Output the [X, Y] coordinate of the center of the cell containing the given text.  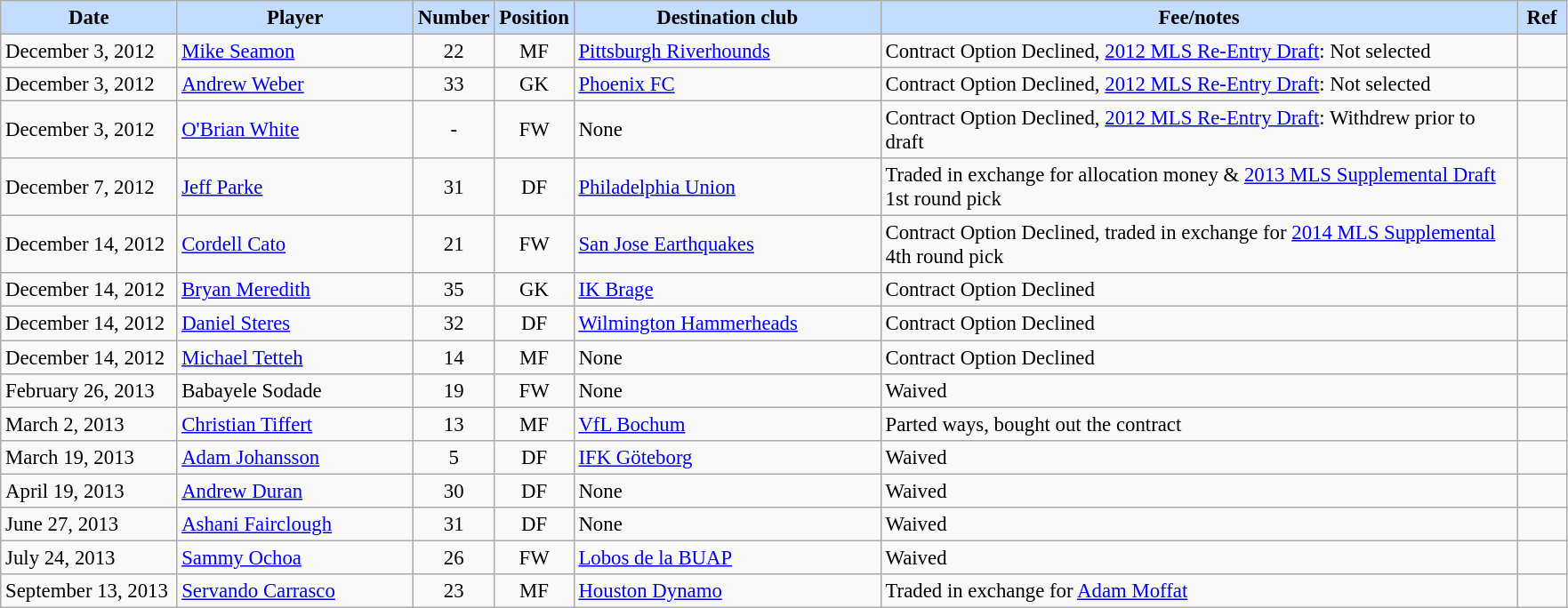
Pittsburgh Riverhounds [728, 52]
21 [454, 245]
Number [454, 18]
Contract Option Declined, traded in exchange for 2014 MLS Supplemental 4th round pick [1199, 245]
- [454, 130]
19 [454, 390]
Phoenix FC [728, 84]
14 [454, 357]
30 [454, 491]
June 27, 2013 [89, 524]
Traded in exchange for Adam Moffat [1199, 591]
Jeff Parke [295, 187]
13 [454, 424]
32 [454, 324]
IFK Göteborg [728, 457]
23 [454, 591]
March 2, 2013 [89, 424]
Andrew Weber [295, 84]
Bryan Meredith [295, 291]
Date [89, 18]
April 19, 2013 [89, 491]
Servando Carrasco [295, 591]
Andrew Duran [295, 491]
22 [454, 52]
Ashani Fairclough [295, 524]
Daniel Steres [295, 324]
5 [454, 457]
IK Brage [728, 291]
35 [454, 291]
O'Brian White [295, 130]
Player [295, 18]
Philadelphia Union [728, 187]
Cordell Cato [295, 245]
San Jose Earthquakes [728, 245]
Babayele Sodade [295, 390]
26 [454, 557]
33 [454, 84]
Fee/notes [1199, 18]
Michael Tetteh [295, 357]
September 13, 2013 [89, 591]
Houston Dynamo [728, 591]
March 19, 2013 [89, 457]
July 24, 2013 [89, 557]
Christian Tiffert [295, 424]
Mike Seamon [295, 52]
Sammy Ochoa [295, 557]
February 26, 2013 [89, 390]
Contract Option Declined, 2012 MLS Re-Entry Draft: Withdrew prior to draft [1199, 130]
Position [534, 18]
December 7, 2012 [89, 187]
VfL Bochum [728, 424]
Parted ways, bought out the contract [1199, 424]
Traded in exchange for allocation money & 2013 MLS Supplemental Draft 1st round pick [1199, 187]
Wilmington Hammerheads [728, 324]
Destination club [728, 18]
Lobos de la BUAP [728, 557]
Adam Johansson [295, 457]
Ref [1542, 18]
